Return the [x, y] coordinate for the center point of the cell that contains the specified text.  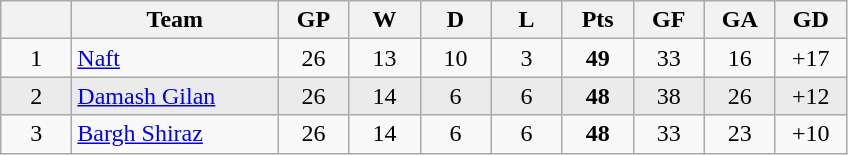
16 [740, 58]
23 [740, 134]
1 [36, 58]
49 [598, 58]
GF [668, 20]
Damash Gilan [175, 96]
Naft [175, 58]
2 [36, 96]
10 [456, 58]
+12 [810, 96]
W [384, 20]
GA [740, 20]
Bargh Shiraz [175, 134]
Team [175, 20]
+10 [810, 134]
13 [384, 58]
38 [668, 96]
GP [314, 20]
L [526, 20]
GD [810, 20]
D [456, 20]
+17 [810, 58]
Pts [598, 20]
